Find where the given text appears and provide that cell's center as [X, Y] coordinate. 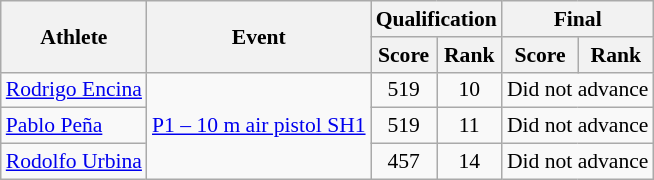
457 [404, 162]
14 [470, 162]
Athlete [74, 36]
Rodrigo Encina [74, 90]
Pablo Peña [74, 126]
Final [578, 19]
Rodolfo Urbina [74, 162]
P1 – 10 m air pistol SH1 [259, 126]
Event [259, 36]
Qualification [436, 19]
10 [470, 90]
11 [470, 126]
